Return [x, y] of the center of cell containing provided text 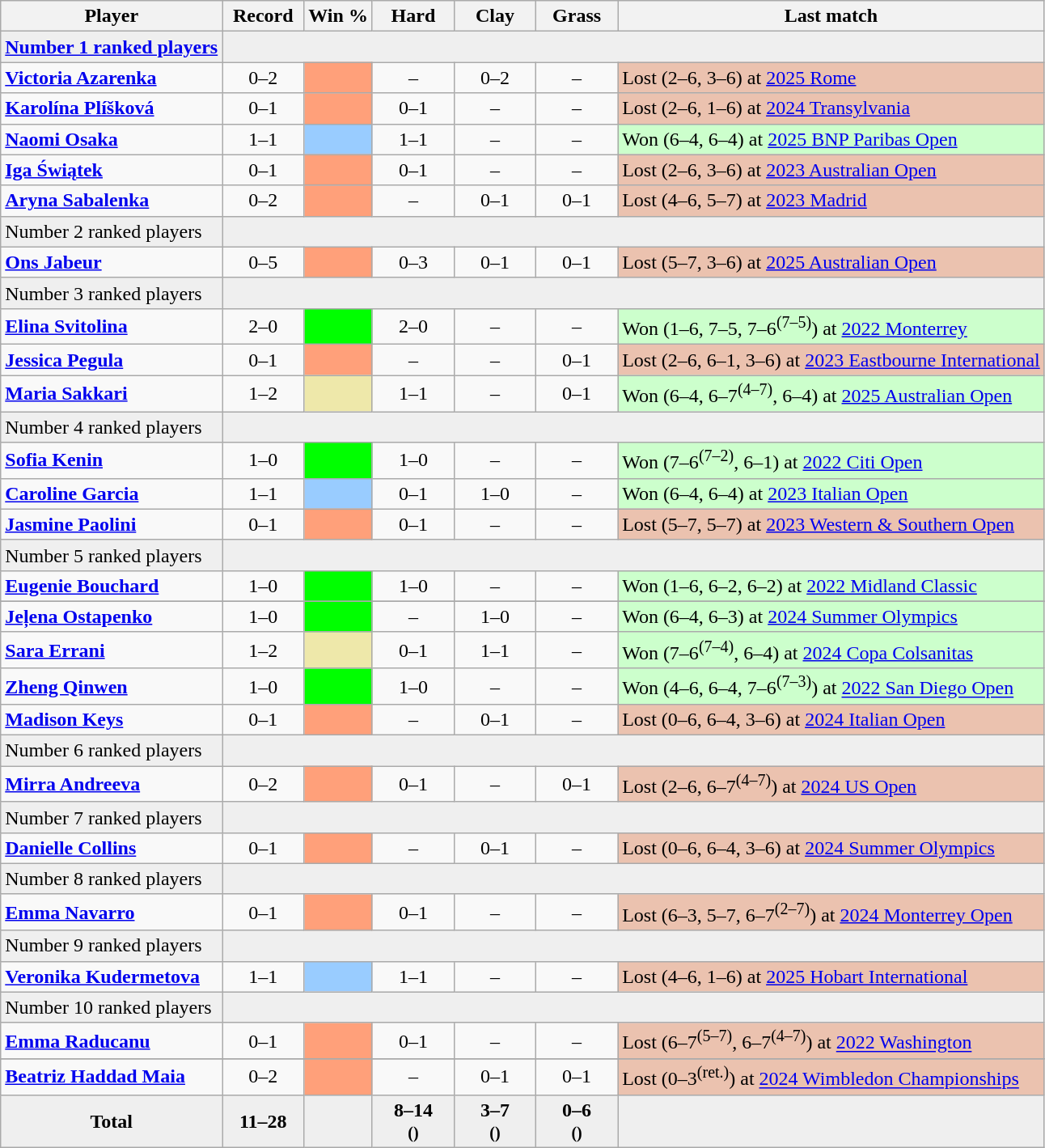
Emma Raducanu [112, 1040]
Won (7–6(7–4), 6–4) at 2024 Copa Colsanitas [831, 650]
Lost (2–6, 3–6) at 2025 Rome [831, 78]
Elina Svitolina [112, 327]
Number 2 ranked players [112, 231]
Jasmine Paolini [112, 524]
Win % [338, 16]
Maria Sakkari [112, 393]
Number 7 ranked players [112, 817]
Won (6–4, 6–4) at 2025 BNP Paribas Open [831, 139]
Emma Navarro [112, 913]
Number 6 ranked players [112, 751]
Won (1–6, 7–5, 7–6(7–5)) at 2022 Monterrey [831, 327]
Karolína Plíšková [112, 108]
Caroline Garcia [112, 494]
Won (6–4, 6–3) at 2024 Summer Olympics [831, 616]
Won (4–6, 6–4, 7–6(7–3)) at 2022 San Diego Open [831, 686]
Naomi Osaka [112, 139]
Lost (4–6, 5–7) at 2023 Madrid [831, 201]
Sofia Kenin [112, 461]
Clay [495, 16]
Lost (0–3(ret.)) at 2024 Wimbledon Championships [831, 1078]
Lost (5–7, 3–6) at 2025 Australian Open [831, 262]
Number 1 ranked players [112, 47]
Lost (4–6, 1–6) at 2025 Hobart International [831, 976]
Won (6–4, 6–4) at 2023 Italian Open [831, 494]
Aryna Sabalenka [112, 201]
Number 5 ranked players [112, 555]
Lost (2–6, 3–6) at 2023 Australian Open [831, 170]
Number 4 ranked players [112, 427]
Beatriz Haddad Maia [112, 1078]
Madison Keys [112, 720]
11–28 [264, 1121]
Lost (2–6, 6–1, 3–6) at 2023 Eastbourne International [831, 360]
Won (7–6(7–2), 6–1) at 2022 Citi Open [831, 461]
Eugenie Bouchard [112, 586]
Total [112, 1121]
Grass [577, 16]
Number 9 ranked players [112, 946]
Number 8 ranked players [112, 879]
Lost (5–7, 5–7) at 2023 Western & Southern Open [831, 524]
3–7 () [495, 1121]
Won (6–4, 6–7(4–7), 6–4) at 2025 Australian Open [831, 393]
Won (1–6, 6–2, 6–2) at 2022 Midland Classic [831, 586]
Lost (2–6, 6–7(4–7)) at 2024 US Open [831, 785]
Last match [831, 16]
8–14 () [412, 1121]
Veronika Kudermetova [112, 976]
Number 3 ranked players [112, 293]
0–5 [264, 262]
0–6 () [577, 1121]
Danielle Collins [112, 848]
Lost (0–6, 6–4, 3–6) at 2024 Italian Open [831, 720]
Victoria Azarenka [112, 78]
Mirra Andreeva [112, 785]
Iga Świątek [112, 170]
Ons Jabeur [112, 262]
0–3 [412, 262]
Jessica Pegula [112, 360]
Jeļena Ostapenko [112, 616]
Lost (6–3, 5–7, 6–7(2–7)) at 2024 Monterrey Open [831, 913]
Sara Errani [112, 650]
Lost (6–7(5–7), 6–7(4–7)) at 2022 Washington [831, 1040]
Zheng Qinwen [112, 686]
Record [264, 16]
Hard [412, 16]
Number 10 ranked players [112, 1007]
Lost (0–6, 6–4, 3–6) at 2024 Summer Olympics [831, 848]
Lost (2–6, 1–6) at 2024 Transylvania [831, 108]
Player [112, 16]
